Scan for the cell matching the given text and deliver its (X, Y) coordinate at center. 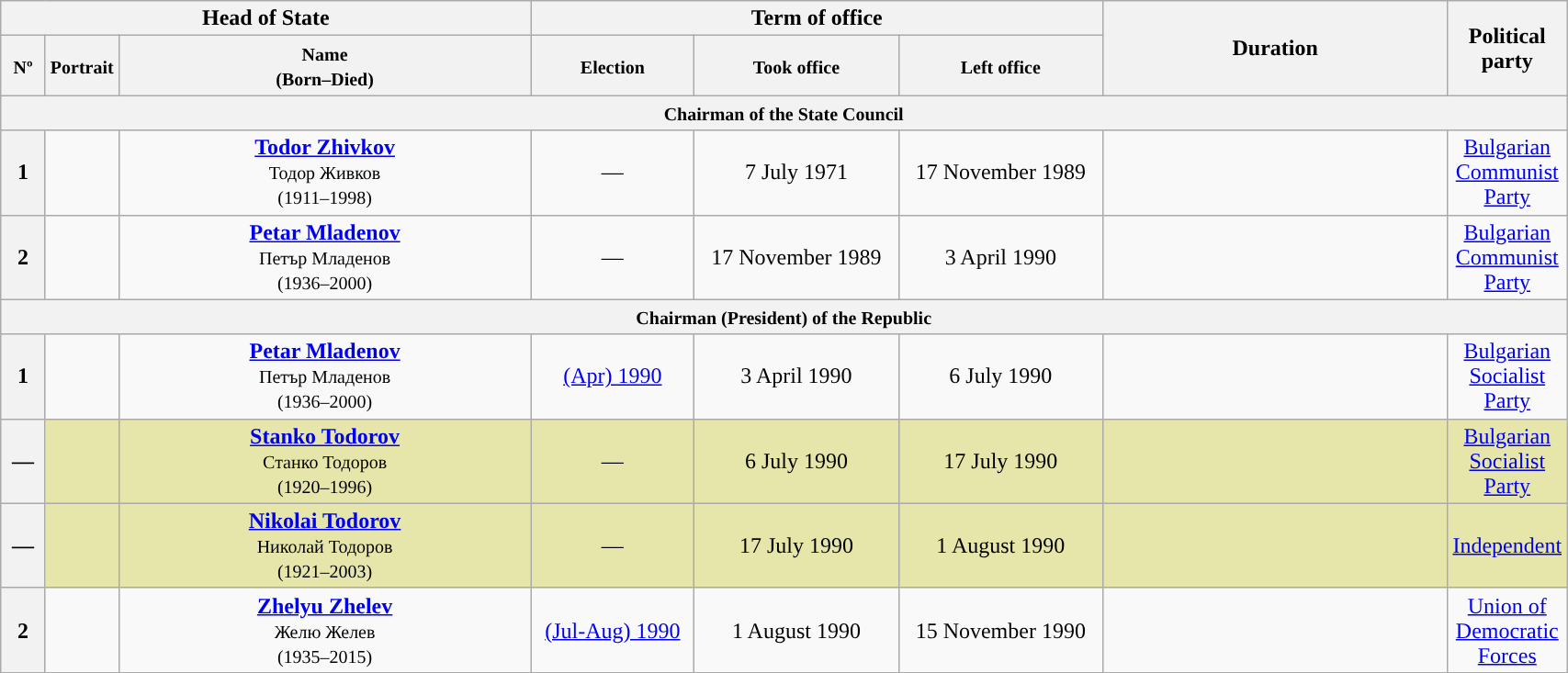
Election (613, 66)
Zhelyu ZhelevЖелю Желев(1935–2015) (325, 630)
7 July 1971 (796, 173)
Stanko TodorovСтанко Тодоров(1920–1996) (325, 461)
Head of State (266, 18)
(Apr) 1990 (613, 376)
Left office (1000, 66)
Union of Democratic Forces (1507, 630)
Todor ZhivkovТодор Живков(1911–1998) (325, 173)
(Jul-Aug) 1990 (613, 630)
15 November 1990 (1000, 630)
Took office (796, 66)
Name(Born–Died) (325, 66)
Nº (24, 66)
Political party (1507, 48)
Nikolai TodorovНиколай Тодоров(1921–2003) (325, 545)
Chairman of the State Council (784, 113)
Chairman (President) of the Republic (784, 317)
Portrait (82, 66)
Duration (1275, 48)
Independent (1507, 545)
Term of office (818, 18)
